Return (x, y) of the center of cell containing provided text 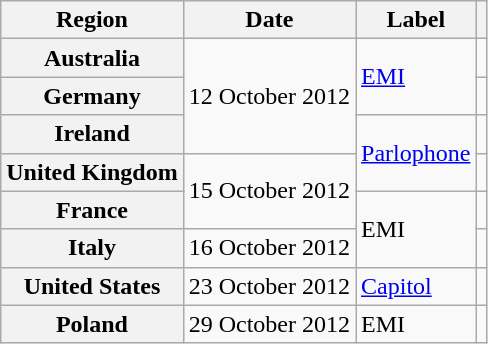
Region (92, 20)
Label (416, 20)
Capitol (416, 286)
12 October 2012 (269, 96)
United States (92, 286)
16 October 2012 (269, 248)
15 October 2012 (269, 191)
Germany (92, 96)
Ireland (92, 134)
Australia (92, 58)
Parlophone (416, 153)
Date (269, 20)
23 October 2012 (269, 286)
Poland (92, 324)
France (92, 210)
29 October 2012 (269, 324)
Italy (92, 248)
United Kingdom (92, 172)
